Scan for the cell matching the given text and deliver its (X, Y) coordinate at center. 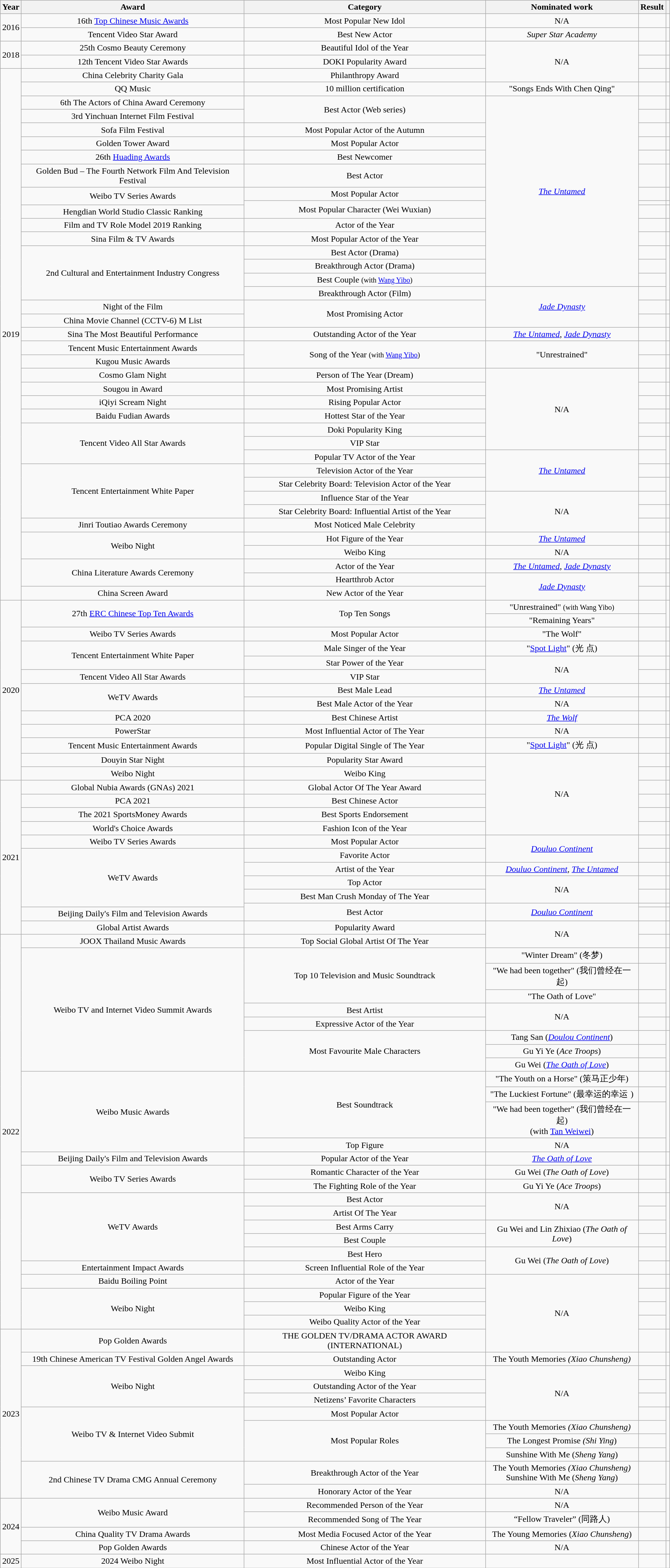
Cosmo Glam Night (133, 375)
The Fighting Role of the Year (365, 1186)
DOKI Popularity Award (365, 62)
Recommended Song of The Year (365, 1520)
Rising Popular Actor (365, 402)
PCA 2021 (133, 801)
2016 (11, 28)
Tang San (Doulou Continent) (562, 1037)
Best Man Crush Monday of The Year (365, 896)
Best Soundtrack (365, 1105)
Artist of the Year (365, 869)
2024 (11, 1526)
Television Actor of the Year (365, 471)
2nd Chinese TV Drama CMG Annual Ceremony (133, 1480)
27th ERC Chinese Top Ten Awards (133, 614)
"Unrestrained" (with Wang Yibo) (562, 607)
Top Actor (365, 883)
Nominated work (562, 7)
Best Chinese Actor (365, 801)
Best Couple (365, 1240)
Top Social Global Artist Of The Year (365, 941)
2018 (11, 55)
Most Influential Actor of The Year (365, 731)
Chinese Actor of the Year (365, 1548)
The Wolf (562, 717)
Baidu Fudian Awards (133, 416)
Best Arms Carry (365, 1227)
Best Newcomer (365, 157)
Outstanding Actor (365, 1359)
Doki Popularity King (365, 430)
The Oath of Love (562, 1158)
Popularity Award (365, 927)
Influence Star of the Year (365, 498)
Weibo TV and Internet Video Summit Awards (133, 1010)
Top 10 Television and Music Soundtrack (365, 975)
Most Popular Character (Wei Wuxian) (365, 210)
Baidu Boiling Point (133, 1281)
Artist Of The Year (365, 1213)
China Screen Award (133, 593)
Jinri Toutiao Awards Ceremony (133, 525)
Global Actor Of The Year Award (365, 787)
2019 (11, 334)
3rd Yinchuan Internet Film Festival (133, 116)
World's Choice Awards‌ (133, 828)
Hengdian World Studio Classic Ranking (133, 212)
Weibo Music Award (133, 1512)
Douyin Star Night (133, 760)
Best Actor (Drama) (365, 252)
Global Nubia Awards (GNAs) 2021 (133, 787)
Breakthrough Actor of the Year (365, 1473)
Result (652, 7)
Beautiful Idol of the Year (365, 48)
16th Top Chinese Music Awards (133, 21)
China Literature Awards Ceremony (133, 573)
2022 (11, 1132)
Most Promising Artist (365, 389)
Sofa Film Festival (133, 130)
Netizens’ Favorite Characters (365, 1400)
Popular Digital Single of The Year (365, 746)
The Young Memories (Xiao Chunsheng) (562, 1534)
12th Tencent Video Star Awards (133, 62)
PowerStar (133, 731)
Screen Influential Role of the Year (365, 1268)
Global Artist Awards (133, 927)
Recommended Person of the Year (365, 1505)
"The Youth on a Horse" (策马正少年) (562, 1079)
"We had been together" (我们曾经在一起) (562, 976)
China Quality TV Drama Awards (133, 1534)
Golden Tower Award (133, 143)
Gu Wei and Lin Zhixiao (The Oath of Love) (562, 1234)
2021 (11, 857)
THE GOLDEN TV/DRAMA ACTOR AWARD (INTERNATIONAL) (365, 1341)
Top Figure (365, 1145)
Best Male Actor of the Year (365, 704)
2020 (11, 690)
Most Favourite Male Characters (365, 1051)
Best Chinese Artist (365, 717)
"We had been together" (我们曾经在一起)(with Tan Weiwei) (562, 1120)
Sina Film & TV Awards (133, 239)
Romantic Character of the Year (365, 1172)
Fashion Icon of the Year (365, 828)
JOOX Thailand Music Awards (133, 941)
China Celebrity Charity Gala (133, 75)
Sina The Most Beautiful Performance (133, 334)
The Youth Memories (Xiao Chunsheng)Sunshine With Me (Sheng Yang) (562, 1473)
Favorite Actor (365, 855)
Philanthropy Award (365, 75)
Award (133, 7)
Category (365, 7)
"Songs Ends With Chen Qing" (562, 89)
Weibo Quality Actor of the Year (365, 1322)
Heartthrob Actor (365, 579)
Most Noticed Male Celebrity (365, 525)
6th The Actors of China Award Ceremony (133, 102)
26th Huading Awards (133, 157)
Night of the Film (133, 307)
Douluo Continent, The Untamed (562, 869)
Sunshine With Me (Sheng Yang) (562, 1454)
"The Oath of Love" (562, 997)
PCA 2020 (133, 717)
Star Power of the Year (365, 663)
Male Singer of the Year (365, 649)
Most Popular Roles (365, 1441)
2023 (11, 1414)
Top Ten Songs (365, 614)
"The Wolf" (562, 634)
Most Popular Actor of the Year (365, 239)
Best Male Lead (365, 690)
Film and TV Role Model 2019 Ranking (133, 225)
Best Actor (Web series) (365, 109)
Song of the Year (with Wang Yibo) (365, 354)
Entertainment Impact Awards (133, 1268)
Popularity Star Award (365, 760)
Most Popular Actor of the Autumn (365, 130)
New Actor of the Year (365, 593)
Star Celebrity Board: Influential Artist of the Year (365, 511)
Best Sports Endorsement (365, 814)
Star Celebrity Board: Television Actor of the Year (365, 484)
Best Hero (365, 1254)
Popular Figure of the Year (365, 1295)
Best Couple (with Wang Yibo) (365, 280)
Kugou Music Awards (133, 361)
Breakthrough Actor (Film) (365, 293)
Honorary Actor of the Year (365, 1491)
Tencent Video Star Award (133, 34)
Most Influential Actor of the Year (365, 1561)
Weibo TV & Internet Video Submit (133, 1434)
25th Cosmo Beauty Ceremony (133, 48)
Best New Actor (365, 34)
Super Star Academy (562, 34)
Sougou in Award (133, 389)
Person of The Year (Dream) (365, 375)
Most Media Focused Actor of the Year (365, 1534)
“Fellow Traveler” (同路人) (562, 1520)
Hottest Star of the Year (365, 416)
2nd Cultural and Entertainment Industry Congress (133, 273)
Year (11, 7)
Popular TV Actor of the Year (365, 457)
"Winter Dream" (冬梦) (562, 955)
Most Popular New Idol (365, 21)
Most Promising Actor (365, 314)
China Movie Channel (CCTV-6) M List (133, 320)
iQiyi Scream Night (133, 402)
"The Luckiest Fortune" (最幸运的幸运 ) (562, 1094)
Best Artist (365, 1010)
2025 (11, 1561)
"Remaining Years" (562, 621)
Expressive Actor of the Year (365, 1024)
QQ Music (133, 89)
10 million certification (365, 89)
"Unrestrained" (562, 354)
The 2021 SportsMoney Awards (133, 814)
Golden Bud – The Fourth Network Film And Television Festival (133, 175)
Breakthrough Actor (Drama) (365, 266)
Popular Actor of the Year (365, 1158)
Weibo Music Awards (133, 1111)
19th Chinese American TV Festival Golden Angel Awards (133, 1359)
2024 Weibo Night (133, 1561)
The Longest Promise (Shi Ying) (562, 1441)
Hot Figure of the Year (365, 539)
